Find where the given text appears and provide that cell's center as (x, y) coordinate. 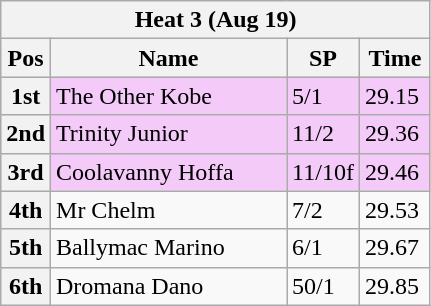
Trinity Junior (169, 134)
4th (26, 210)
5/1 (324, 96)
6th (26, 286)
29.67 (394, 248)
29.15 (394, 96)
11/2 (324, 134)
Name (169, 58)
29.36 (394, 134)
50/1 (324, 286)
29.46 (394, 172)
Ballymac Marino (169, 248)
1st (26, 96)
SP (324, 58)
The Other Kobe (169, 96)
Dromana Dano (169, 286)
29.53 (394, 210)
6/1 (324, 248)
Coolavanny Hoffa (169, 172)
Time (394, 58)
11/10f (324, 172)
3rd (26, 172)
2nd (26, 134)
Heat 3 (Aug 19) (216, 20)
Pos (26, 58)
7/2 (324, 210)
Mr Chelm (169, 210)
5th (26, 248)
29.85 (394, 286)
